Capture the cell that displays the provided text and extract its (X, Y) central coordinate. 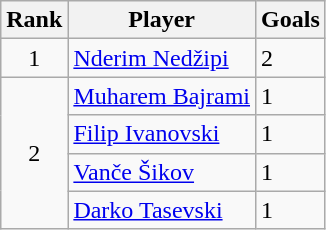
Goals (291, 20)
Player (162, 20)
Darko Tasevski (162, 210)
Nderim Nedžipi (162, 58)
Muharem Bajrami (162, 96)
Filip Ivanovski (162, 134)
Vanče Šikov (162, 172)
Rank (34, 20)
